Capture the cell that displays the provided text and extract its (X, Y) central coordinate. 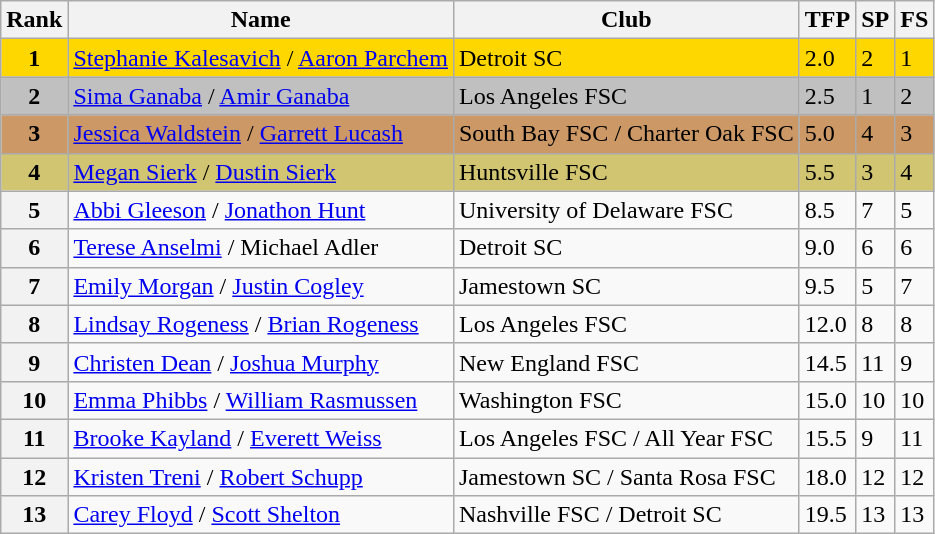
19.5 (827, 515)
Megan Sierk / Dustin Sierk (261, 172)
Washington FSC (626, 400)
Sima Ganaba / Amir Ganaba (261, 96)
Rank (34, 20)
Brooke Kayland / Everett Weiss (261, 438)
Kristen Treni / Robert Schupp (261, 477)
9.5 (827, 286)
TFP (827, 20)
Nashville FSC / Detroit SC (626, 515)
9.0 (827, 248)
Emily Morgan / Justin Cogley (261, 286)
South Bay FSC / Charter Oak FSC (626, 134)
Name (261, 20)
Stephanie Kalesavich / Aaron Parchem (261, 58)
New England FSC (626, 362)
Emma Phibbs / William Rasmussen (261, 400)
15.0 (827, 400)
Carey Floyd / Scott Shelton (261, 515)
Jamestown SC / Santa Rosa FSC (626, 477)
Abbi Gleeson / Jonathon Hunt (261, 210)
Christen Dean / Joshua Murphy (261, 362)
5.5 (827, 172)
12.0 (827, 324)
18.0 (827, 477)
FS (914, 20)
5.0 (827, 134)
8.5 (827, 210)
2.0 (827, 58)
Terese Anselmi / Michael Adler (261, 248)
Jamestown SC (626, 286)
2.5 (827, 96)
Club (626, 20)
Huntsville FSC (626, 172)
14.5 (827, 362)
Jessica Waldstein / Garrett Lucash (261, 134)
Los Angeles FSC / All Year FSC (626, 438)
Lindsay Rogeness / Brian Rogeness (261, 324)
University of Delaware FSC (626, 210)
15.5 (827, 438)
SP (876, 20)
